Identify which cell holds the provided text, then report its [x, y] central coordinate. 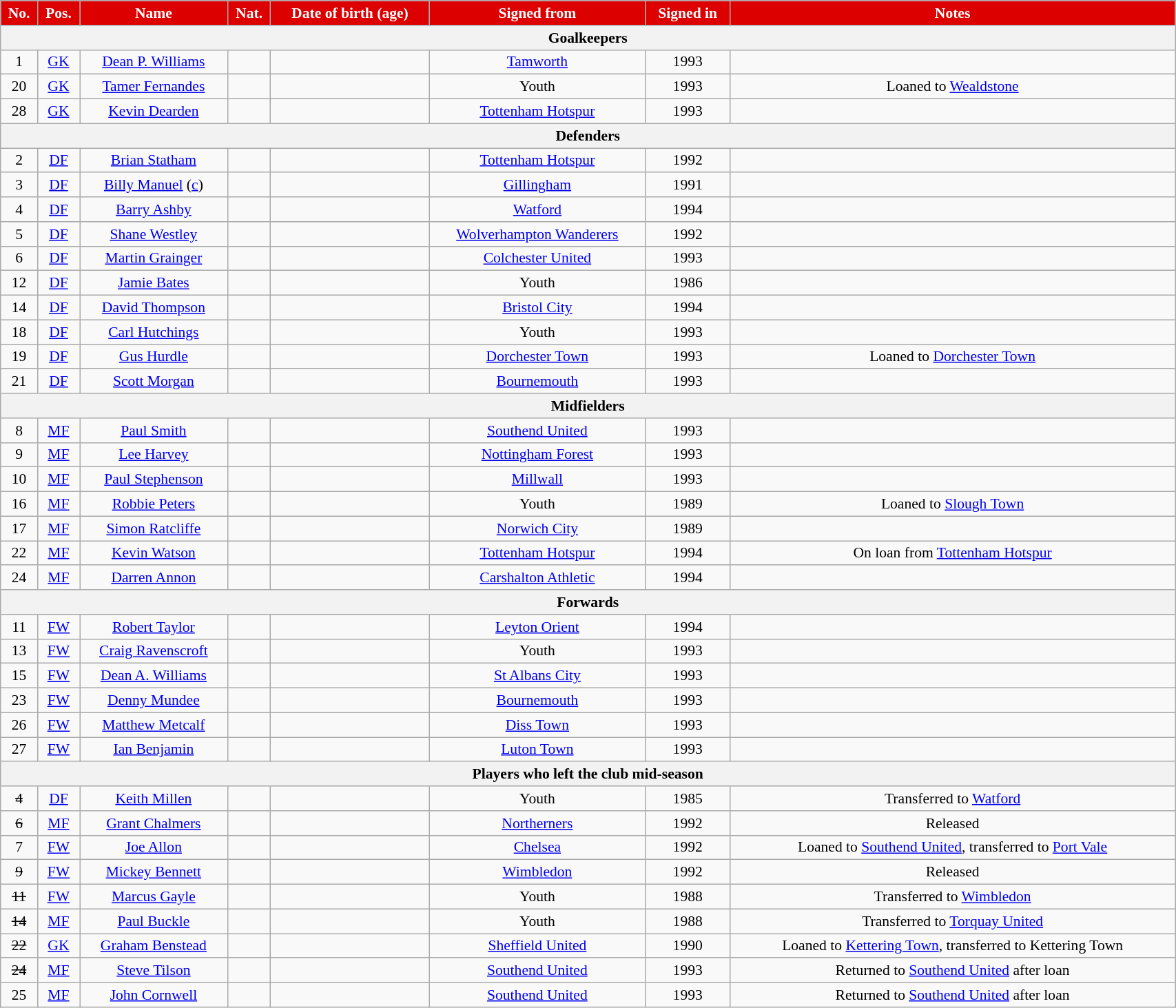
Date of birth (age) [350, 13]
1990 [688, 946]
21 [19, 382]
3 [19, 185]
19 [19, 357]
1985 [688, 799]
Graham Benstead [154, 946]
Notes [953, 13]
Transferred to Wimbledon [953, 897]
26 [19, 725]
18 [19, 332]
Nat. [249, 13]
23 [19, 701]
1986 [688, 283]
Leyton Orient [537, 627]
10 [19, 480]
Wolverhampton Wanderers [537, 234]
Paul Stephenson [154, 480]
Millwall [537, 480]
Transferred to Watford [953, 799]
Goalkeepers [588, 38]
Luton Town [537, 750]
Paul Smith [154, 431]
Watford [537, 209]
Transferred to Torquay United [953, 921]
Kevin Dearden [154, 112]
25 [19, 995]
Colchester United [537, 258]
Barry Ashby [154, 209]
St Albans City [537, 676]
Loaned to Slough Town [953, 504]
16 [19, 504]
Robbie Peters [154, 504]
15 [19, 676]
Nottingham Forest [537, 455]
Martin Grainger [154, 258]
1991 [688, 185]
Dean A. Williams [154, 676]
Forwards [588, 602]
John Cornwell [154, 995]
20 [19, 87]
Loaned to Kettering Town, transferred to Kettering Town [953, 946]
Scott Morgan [154, 382]
Name [154, 13]
Signed from [537, 13]
Carshalton Athletic [537, 578]
Chelsea [537, 847]
Diss Town [537, 725]
Mickey Bennett [154, 872]
Steve Tilson [154, 971]
Dorchester Town [537, 357]
2 [19, 161]
1 [19, 62]
Simon Ratcliffe [154, 528]
Shane Westley [154, 234]
Marcus Gayle [154, 897]
Brian Statham [154, 161]
Pos. [58, 13]
Denny Mundee [154, 701]
No. [19, 13]
Grant Chalmers [154, 823]
Norwich City [537, 528]
Tamworth [537, 62]
8 [19, 431]
Wimbledon [537, 872]
12 [19, 283]
Dean P. Williams [154, 62]
27 [19, 750]
Keith Millen [154, 799]
Defenders [588, 136]
Midfielders [588, 406]
Loaned to Dorchester Town [953, 357]
Gus Hurdle [154, 357]
Bristol City [537, 308]
Craig Ravenscroft [154, 651]
David Thompson [154, 308]
On loan from Tottenham Hotspur [953, 553]
Gillingham [537, 185]
28 [19, 112]
Signed in [688, 13]
Darren Annon [154, 578]
17 [19, 528]
Northerners [537, 823]
Loaned to Wealdstone [953, 87]
Paul Buckle [154, 921]
Loaned to Southend United, transferred to Port Vale [953, 847]
Jamie Bates [154, 283]
Ian Benjamin [154, 750]
13 [19, 651]
Sheffield United [537, 946]
Tamer Fernandes [154, 87]
5 [19, 234]
Kevin Watson [154, 553]
Matthew Metcalf [154, 725]
Lee Harvey [154, 455]
Carl Hutchings [154, 332]
Robert Taylor [154, 627]
Billy Manuel (c) [154, 185]
Joe Allon [154, 847]
7 [19, 847]
Players who left the club mid-season [588, 774]
